Return the (X, Y) coordinate for the center point of the cell that contains the specified text.  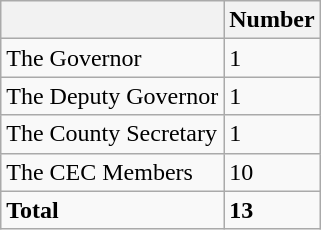
The CEC Members (112, 172)
The Deputy Governor (112, 96)
The Governor (112, 58)
Total (112, 210)
The County Secretary (112, 134)
13 (272, 210)
Number (272, 20)
10 (272, 172)
